For the text-containing cell, return its midpoint in [x, y] coordinate format. 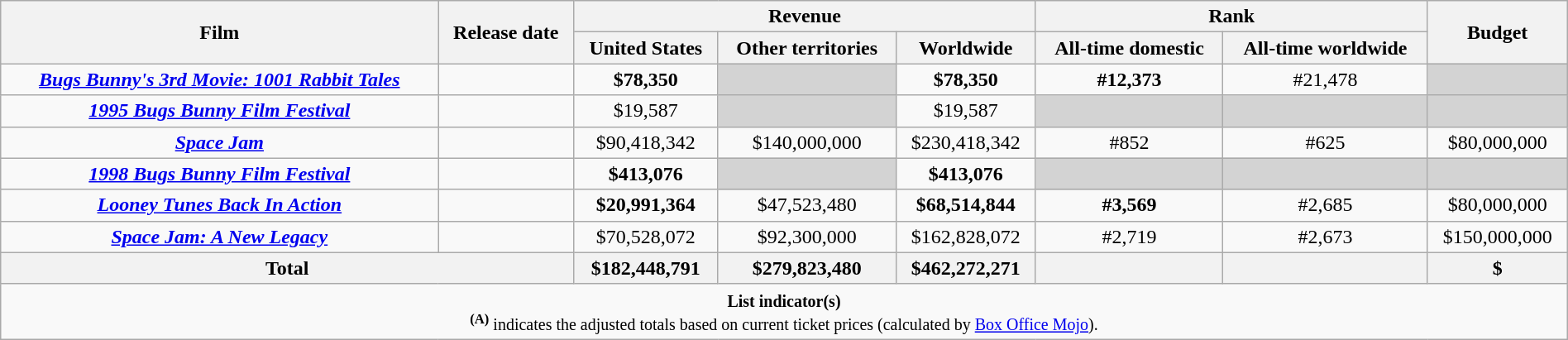
1995 Bugs Bunny Film Festival [220, 111]
1998 Bugs Bunny Film Festival [220, 174]
Revenue [804, 17]
#21,478 [1325, 79]
Total [288, 268]
United States [645, 48]
#2,685 [1325, 205]
$70,528,072 [645, 237]
All-time domestic [1130, 48]
#12,373 [1130, 79]
$90,418,342 [645, 142]
Rank [1231, 17]
$92,300,000 [807, 237]
Budget [1497, 32]
Bugs Bunny's 3rd Movie: 1001 Rabbit Tales [220, 79]
#625 [1325, 142]
All-time worldwide [1325, 48]
#2,673 [1325, 237]
$ [1497, 268]
$140,000,000 [807, 142]
#3,569 [1130, 205]
$150,000,000 [1497, 237]
$230,418,342 [966, 142]
$162,828,072 [966, 237]
#2,719 [1130, 237]
$68,514,844 [966, 205]
$47,523,480 [807, 205]
Other territories [807, 48]
$182,448,791 [645, 268]
Looney Tunes Back In Action [220, 205]
#852 [1130, 142]
Worldwide [966, 48]
Film [220, 32]
$279,823,480 [807, 268]
$462,272,271 [966, 268]
List indicator(s)(A) indicates the adjusted totals based on current ticket prices (calculated by Box Office Mojo). [784, 311]
Space Jam [220, 142]
Release date [506, 32]
$20,991,364 [645, 205]
Space Jam: A New Legacy [220, 237]
